For the text-containing cell, return its midpoint in (x, y) coordinate format. 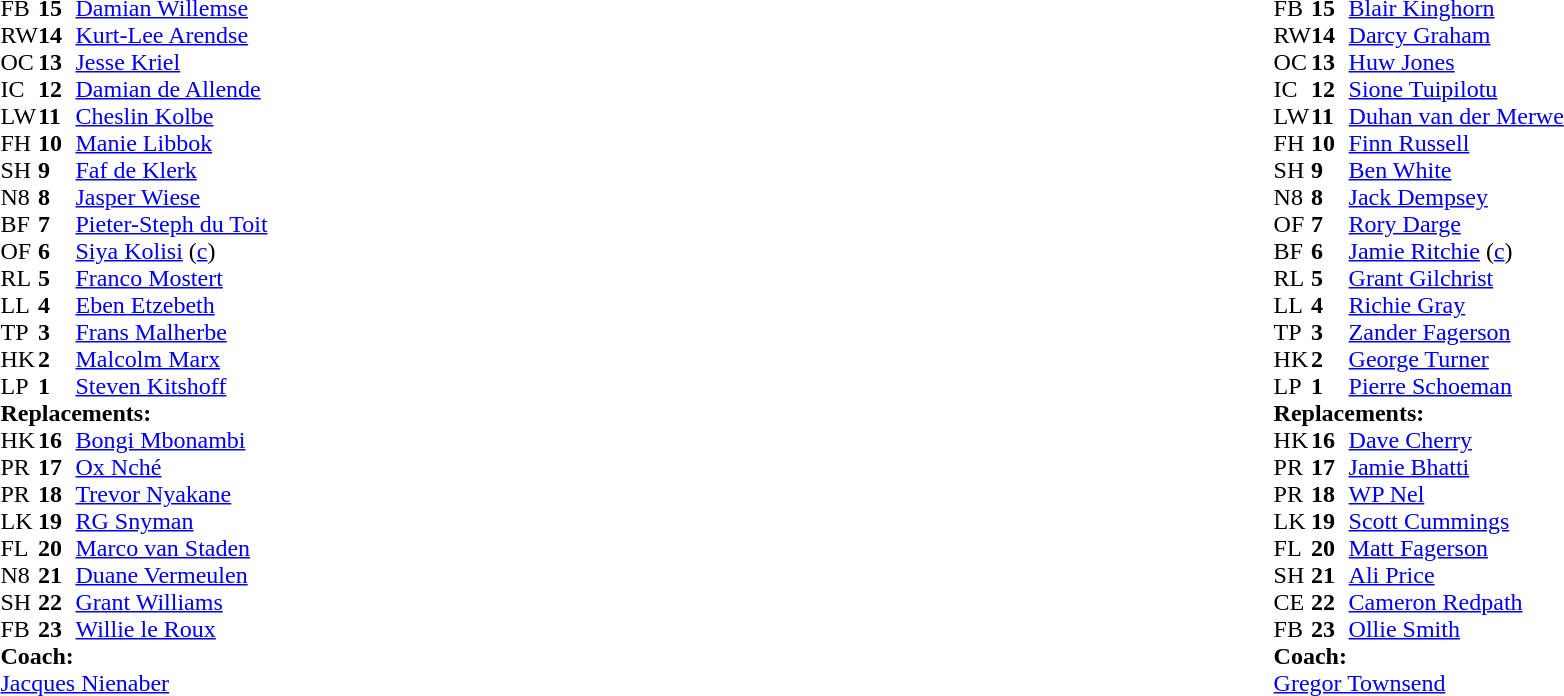
Manie Libbok (172, 144)
WP Nel (1456, 494)
Jasper Wiese (172, 198)
Rory Darge (1456, 224)
Scott Cummings (1456, 522)
Steven Kitshoff (172, 386)
Cameron Redpath (1456, 602)
Pierre Schoeman (1456, 386)
Trevor Nyakane (172, 494)
Siya Kolisi (c) (172, 252)
Bongi Mbonambi (172, 440)
Jamie Bhatti (1456, 468)
CE (1293, 602)
Ollie Smith (1456, 630)
Franco Mostert (172, 278)
Damian de Allende (172, 90)
Sione Tuipilotu (1456, 90)
Willie le Roux (172, 630)
Duhan van der Merwe (1456, 116)
Marco van Staden (172, 548)
Faf de Klerk (172, 170)
RG Snyman (172, 522)
Eben Etzebeth (172, 306)
Ali Price (1456, 576)
Kurt-Lee Arendse (172, 36)
Frans Malherbe (172, 332)
Pieter-Steph du Toit (172, 224)
Dave Cherry (1456, 440)
George Turner (1456, 360)
Jamie Ritchie (c) (1456, 252)
Cheslin Kolbe (172, 116)
Zander Fagerson (1456, 332)
Jack Dempsey (1456, 198)
Jesse Kriel (172, 62)
Huw Jones (1456, 62)
Richie Gray (1456, 306)
Darcy Graham (1456, 36)
Malcolm Marx (172, 360)
Grant Williams (172, 602)
Duane Vermeulen (172, 576)
Matt Fagerson (1456, 548)
Grant Gilchrist (1456, 278)
Ben White (1456, 170)
Ox Nché (172, 468)
Finn Russell (1456, 144)
